Identify which cell holds the provided text, then report its (X, Y) central coordinate. 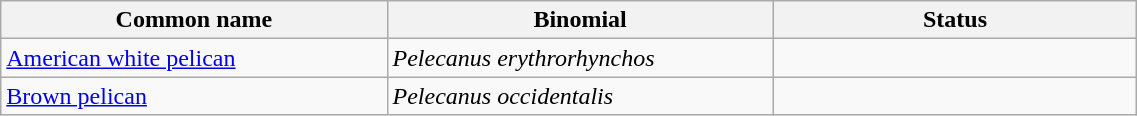
American white pelican (194, 58)
Common name (194, 20)
Status (955, 20)
Pelecanus erythrorhynchos (580, 58)
Binomial (580, 20)
Pelecanus occidentalis (580, 96)
Brown pelican (194, 96)
